Identify which cell holds the provided text, then report its [X, Y] central coordinate. 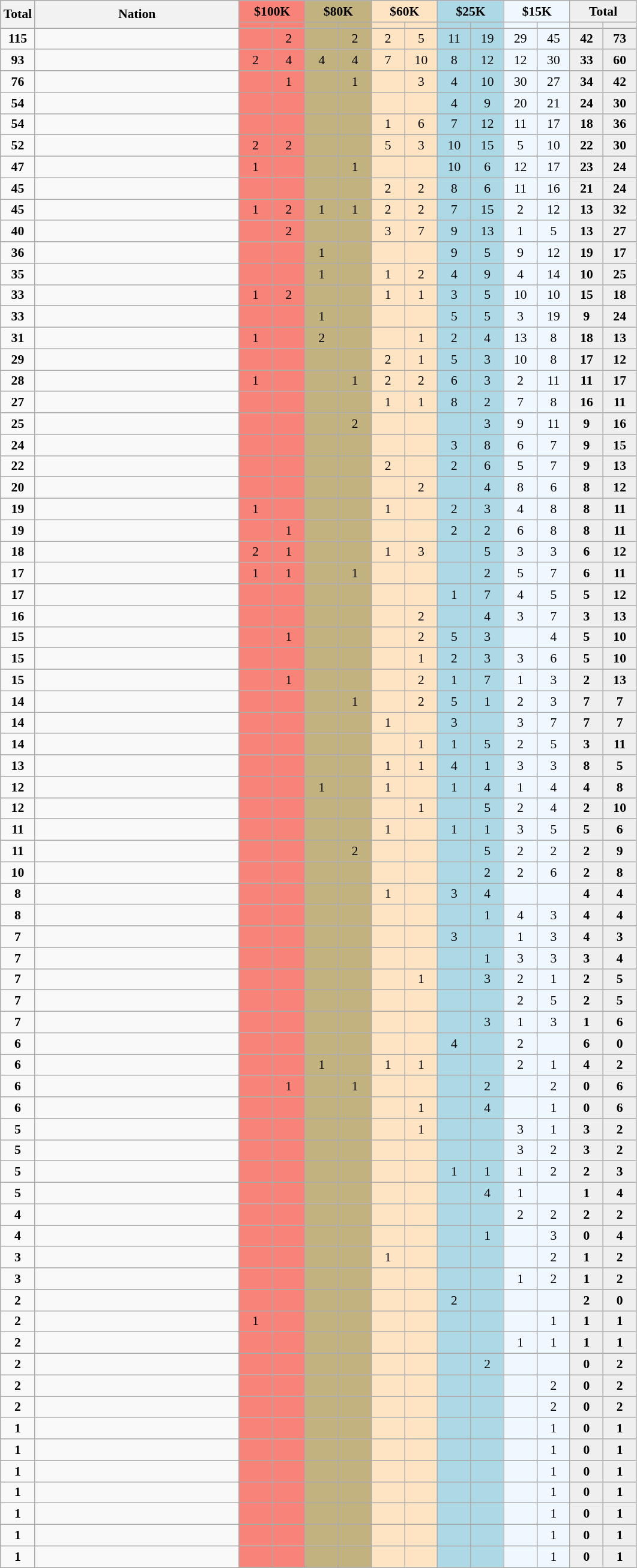
28 [18, 381]
93 [18, 61]
34 [586, 82]
$80K [338, 11]
52 [18, 146]
40 [18, 232]
60 [620, 61]
23 [586, 167]
$15K [537, 11]
35 [18, 274]
76 [18, 82]
$60K [405, 11]
32 [620, 210]
Nation [137, 14]
31 [18, 338]
$25K [471, 11]
47 [18, 167]
115 [18, 39]
73 [620, 39]
$100K [272, 11]
